Identify which cell holds the provided text, then report its (X, Y) central coordinate. 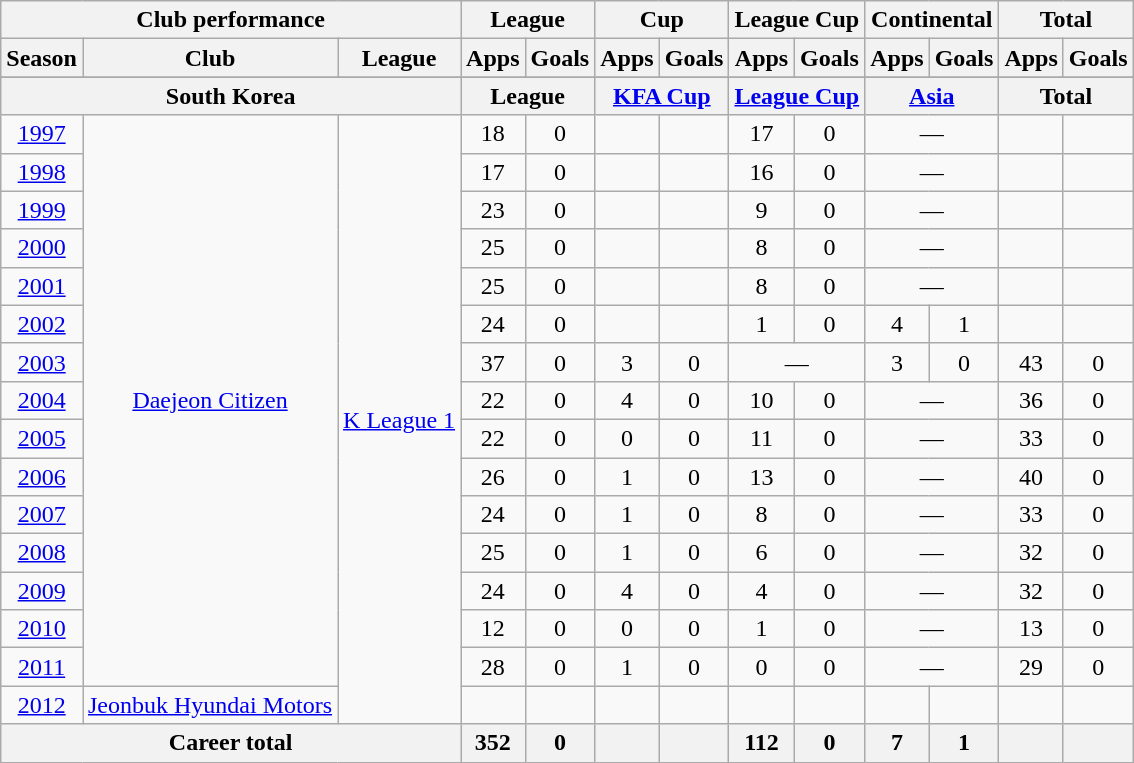
18 (493, 134)
Continental (932, 20)
2005 (42, 438)
1998 (42, 172)
7 (897, 743)
1997 (42, 134)
26 (493, 477)
Career total (231, 743)
Cup (662, 20)
Daejeon Citizen (210, 400)
2007 (42, 515)
Season (42, 58)
2000 (42, 248)
2009 (42, 591)
Jeonbuk Hyundai Motors (210, 705)
2006 (42, 477)
352 (493, 743)
37 (493, 362)
9 (762, 210)
10 (762, 400)
2012 (42, 705)
2011 (42, 667)
South Korea (231, 96)
11 (762, 438)
2002 (42, 324)
Club performance (231, 20)
112 (762, 743)
1999 (42, 210)
KFA Cup (662, 96)
29 (1031, 667)
Asia (932, 96)
K League 1 (400, 420)
23 (493, 210)
2008 (42, 553)
12 (493, 629)
Club (210, 58)
6 (762, 553)
36 (1031, 400)
43 (1031, 362)
2001 (42, 286)
28 (493, 667)
16 (762, 172)
2003 (42, 362)
2004 (42, 400)
40 (1031, 477)
2010 (42, 629)
